Determine the [x, y] coordinate at the center of the cell enclosing the given text.  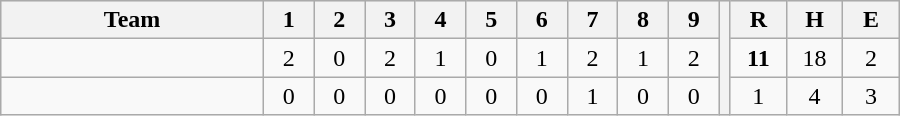
6 [542, 20]
9 [694, 20]
8 [644, 20]
18 [814, 58]
R [758, 20]
E [872, 20]
5 [492, 20]
11 [758, 58]
Team [132, 20]
7 [592, 20]
H [814, 20]
